Scan for the cell matching the given text and deliver its (X, Y) coordinate at center. 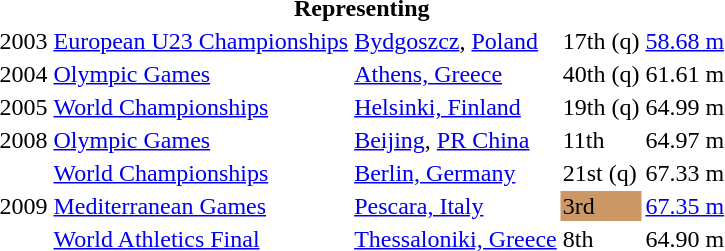
Athens, Greece (456, 74)
Berlin, Germany (456, 173)
Helsinki, Finland (456, 107)
17th (q) (601, 41)
3rd (601, 206)
19th (q) (601, 107)
21st (q) (601, 173)
Pescara, Italy (456, 206)
11th (601, 140)
European U23 Championships (201, 41)
Mediterranean Games (201, 206)
Bydgoszcz, Poland (456, 41)
40th (q) (601, 74)
Beijing, PR China (456, 140)
